Pinpoint the cell where the given text exists, returning its (x, y) midpoint coordinate. 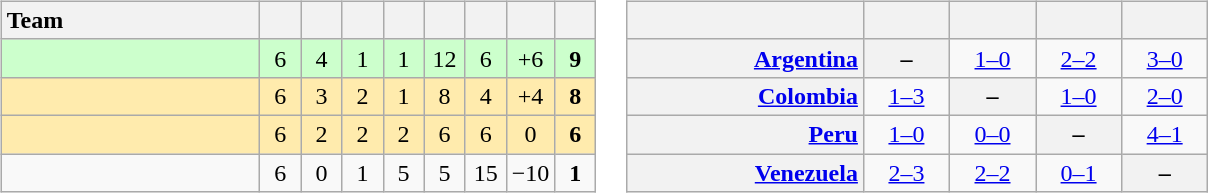
1–3 (906, 96)
Team (130, 20)
2–0 (1165, 96)
0–0 (992, 134)
3 (322, 96)
0–1 (1079, 173)
15 (486, 173)
2–3 (906, 173)
Peru (745, 134)
+6 (530, 58)
Venezuela (745, 173)
3–0 (1165, 58)
Colombia (745, 96)
−10 (530, 173)
9 (576, 58)
+4 (530, 96)
Argentina (745, 58)
12 (444, 58)
4–1 (1165, 134)
